Return the (x, y) coordinate for the center point of the cell that contains the specified text.  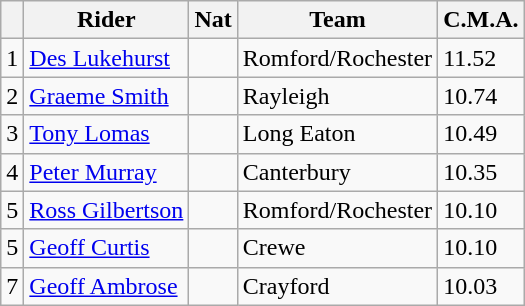
Team (337, 20)
Rayleigh (337, 96)
7 (12, 286)
10.03 (481, 286)
Graeme Smith (106, 96)
Tony Lomas (106, 134)
4 (12, 172)
10.49 (481, 134)
Crayford (337, 286)
Nat (213, 20)
10.35 (481, 172)
Long Eaton (337, 134)
Crewe (337, 248)
Peter Murray (106, 172)
Des Lukehurst (106, 58)
Canterbury (337, 172)
1 (12, 58)
Geoff Ambrose (106, 286)
11.52 (481, 58)
Ross Gilbertson (106, 210)
10.74 (481, 96)
3 (12, 134)
Rider (106, 20)
C.M.A. (481, 20)
2 (12, 96)
Geoff Curtis (106, 248)
